Extract the (x, y) coordinate from the center of the cell holding the provided text.  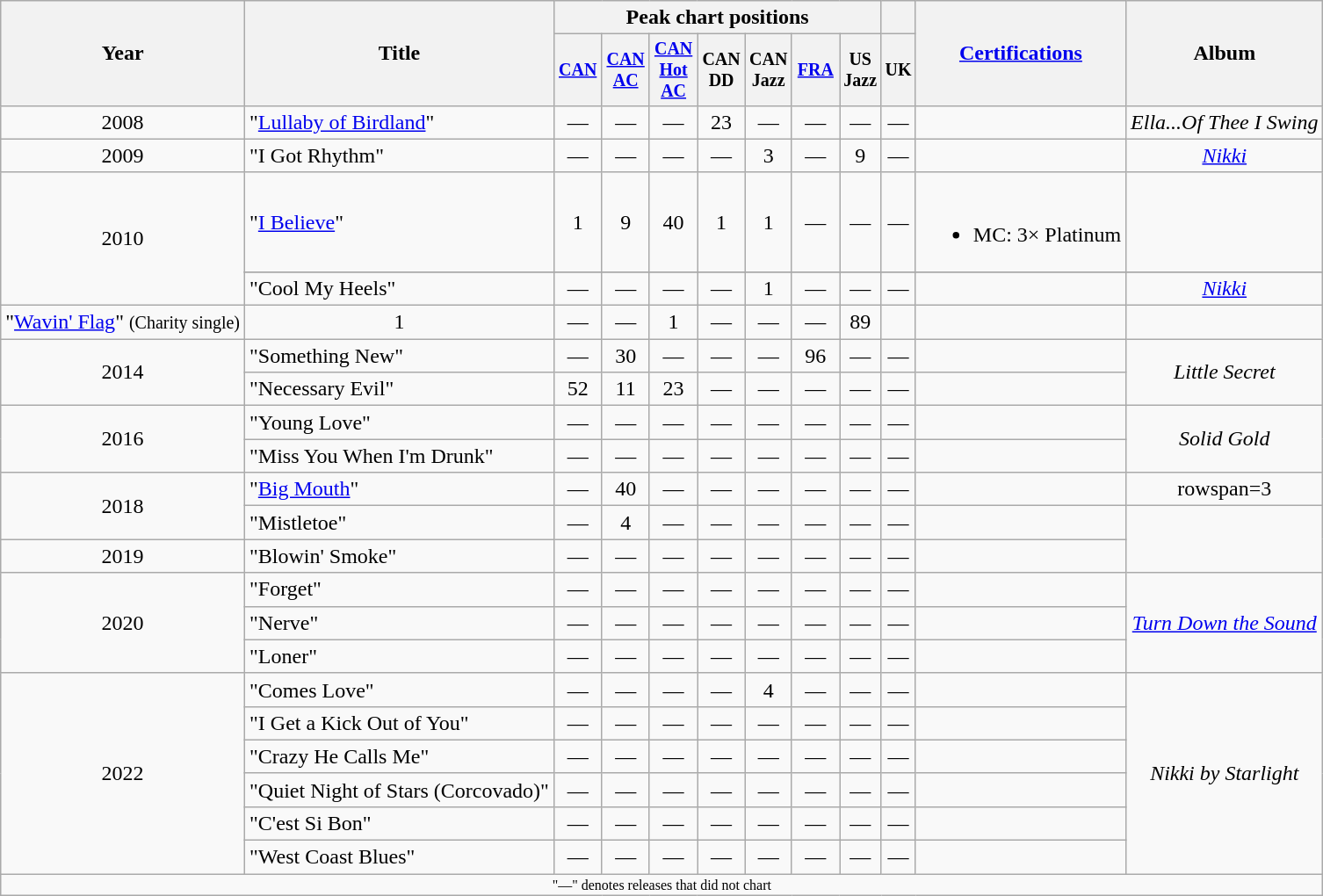
USJazz (861, 70)
"I Get a Kick Out of You" (400, 723)
"Miss You When I'm Drunk" (400, 456)
UK (898, 70)
CANJazz (768, 70)
Year (123, 54)
"Necessary Evil" (400, 389)
"West Coast Blues" (400, 857)
2014 (123, 372)
"I Got Rhythm" (400, 155)
"Quiet Night of Stars (Corcovado)" (400, 790)
"I Believe" (400, 221)
Certifications (1021, 54)
30 (625, 356)
2022 (123, 773)
2010 (123, 239)
"Wavin' Flag" (Charity single) (123, 322)
Title (400, 54)
"Forget" (400, 589)
"—" denotes releases that did not chart (662, 885)
"Blowin' Smoke" (400, 556)
3 (768, 155)
CAN (577, 70)
CAN Hot AC (673, 70)
52 (577, 389)
Peak chart positions (717, 18)
"Nerve" (400, 623)
"Something New" (400, 356)
Nikki by Starlight (1225, 773)
CAN DD (721, 70)
Album (1225, 54)
"Crazy He Calls Me" (400, 756)
"Young Love" (400, 423)
2008 (123, 122)
2016 (123, 439)
"Loner" (400, 656)
Solid Gold (1225, 439)
Ella...Of Thee I Swing (1225, 122)
"Mistletoe" (400, 523)
Turn Down the Sound (1225, 623)
96 (815, 356)
2018 (123, 506)
CAN AC (625, 70)
FRA (815, 70)
2020 (123, 623)
"Comes Love" (400, 690)
2019 (123, 556)
89 (861, 322)
"C'est Si Bon" (400, 823)
"Cool My Heels" (400, 288)
2009 (123, 155)
"Big Mouth" (400, 489)
Little Secret (1225, 372)
MC: 3× Platinum (1021, 221)
"Lullaby of Birdland" (400, 122)
11 (625, 389)
rowspan=3 (1225, 489)
